Find where the given text appears and provide that cell's center as [X, Y] coordinate. 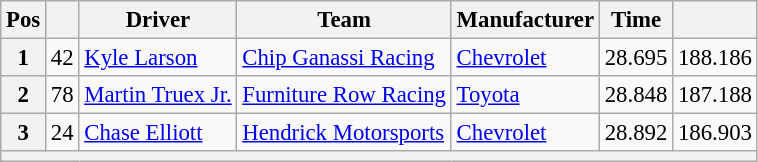
42 [62, 58]
Time [636, 20]
24 [62, 133]
Manufacturer [525, 20]
2 [24, 95]
28.695 [636, 58]
Furniture Row Racing [344, 95]
Team [344, 20]
28.892 [636, 133]
188.186 [716, 58]
Toyota [525, 95]
Hendrick Motorsports [344, 133]
Chase Elliott [158, 133]
1 [24, 58]
Pos [24, 20]
78 [62, 95]
Kyle Larson [158, 58]
Driver [158, 20]
186.903 [716, 133]
187.188 [716, 95]
Chip Ganassi Racing [344, 58]
3 [24, 133]
Martin Truex Jr. [158, 95]
28.848 [636, 95]
